Identify which cell holds the provided text, then report its (x, y) central coordinate. 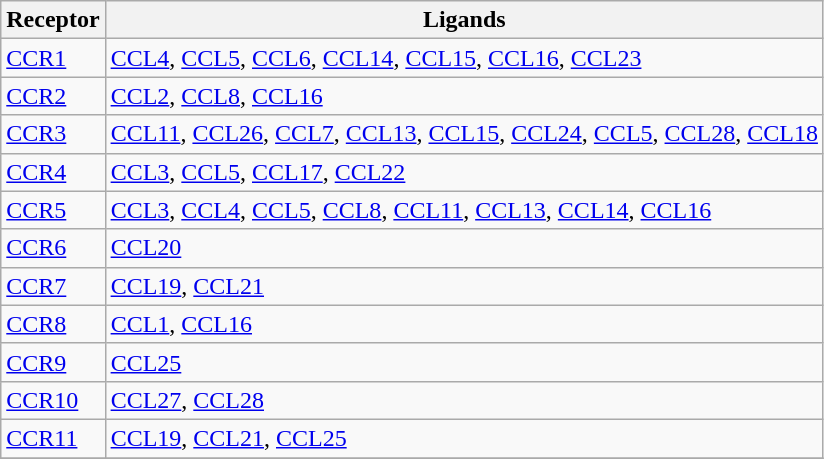
CCL1, CCL16 (464, 324)
CCR1 (53, 58)
CCL25 (464, 362)
CCR7 (53, 286)
CCR8 (53, 324)
CCR3 (53, 134)
CCL20 (464, 248)
CCL3, CCL5, CCL17, CCL22 (464, 172)
CCR6 (53, 248)
CCR5 (53, 210)
CCR9 (53, 362)
CCL2, CCL8, CCL16 (464, 96)
CCL27, CCL28 (464, 400)
CCL19, CCL21 (464, 286)
CCR4 (53, 172)
CCL11, CCL26, CCL7, CCL13, CCL15, CCL24, CCL5, CCL28, CCL18 (464, 134)
CCL4, CCL5, CCL6, CCL14, CCL15, CCL16, CCL23 (464, 58)
Ligands (464, 20)
CCL19, CCL21, CCL25 (464, 438)
CCR10 (53, 400)
CCR11 (53, 438)
CCL3, CCL4, CCL5, CCL8, CCL11, CCL13, CCL14, CCL16 (464, 210)
CCR2 (53, 96)
Receptor (53, 20)
